Identify which cell holds the provided text, then report its (X, Y) central coordinate. 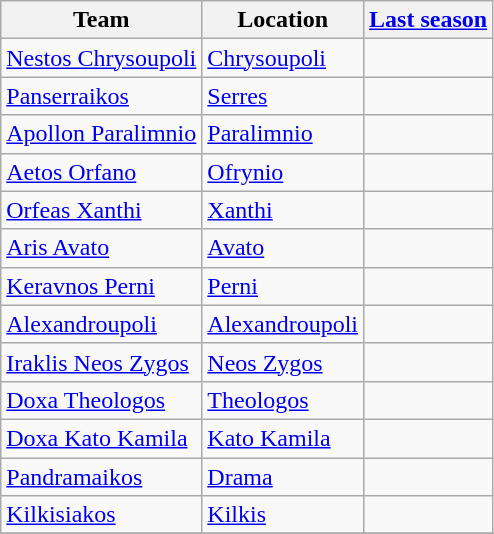
Neos Zygos (283, 362)
Team (102, 20)
Kilkisiakos (102, 515)
Drama (283, 477)
Orfeas Xanthi (102, 210)
Panserraikos (102, 96)
Iraklis Neos Zygos (102, 362)
Chrysoupoli (283, 58)
Paralimnio (283, 134)
Perni (283, 286)
Theologos (283, 400)
Aetos Orfano (102, 172)
Aris Avato (102, 248)
Nestos Chrysoupoli (102, 58)
Xanthi (283, 210)
Location (283, 20)
Kato Kamila (283, 438)
Doxa Kato Kamila (102, 438)
Apollon Paralimnio (102, 134)
Serres (283, 96)
Keravnos Perni (102, 286)
Kilkis (283, 515)
Avato (283, 248)
Pandramaikos (102, 477)
Last season (428, 20)
Ofrynio (283, 172)
Doxa Theologos (102, 400)
